Pinpoint the cell where the given text exists, returning its (x, y) midpoint coordinate. 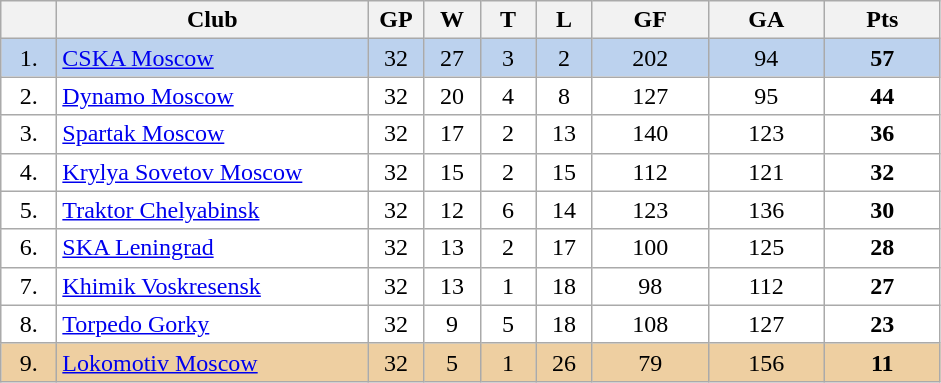
Pts (882, 20)
Torpedo Gorky (212, 324)
8. (29, 324)
Krylya Sovetov Moscow (212, 172)
23 (882, 324)
36 (882, 134)
1. (29, 58)
202 (650, 58)
3 (508, 58)
Khimik Voskresensk (212, 286)
T (508, 20)
4 (508, 96)
SKA Leningrad (212, 248)
28 (882, 248)
Club (212, 20)
L (564, 20)
11 (882, 362)
7. (29, 286)
140 (650, 134)
W (452, 20)
6 (508, 210)
Traktor Chelyabinsk (212, 210)
Dynamo Moscow (212, 96)
136 (766, 210)
9 (452, 324)
Spartak Moscow (212, 134)
8 (564, 96)
14 (564, 210)
156 (766, 362)
12 (452, 210)
79 (650, 362)
125 (766, 248)
95 (766, 96)
6. (29, 248)
GP (396, 20)
GA (766, 20)
CSKA Moscow (212, 58)
121 (766, 172)
100 (650, 248)
108 (650, 324)
9. (29, 362)
3. (29, 134)
20 (452, 96)
Lokomotiv Moscow (212, 362)
GF (650, 20)
4. (29, 172)
57 (882, 58)
5. (29, 210)
30 (882, 210)
2. (29, 96)
98 (650, 286)
26 (564, 362)
44 (882, 96)
94 (766, 58)
